Scan for the cell matching the given text and deliver its (X, Y) coordinate at center. 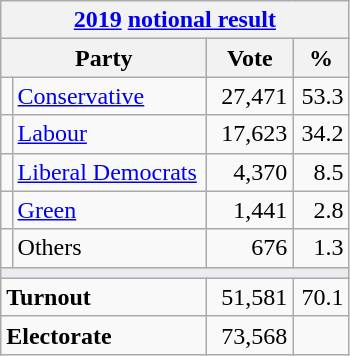
34.2 (321, 134)
73,568 (250, 335)
4,370 (250, 172)
2019 notional result (175, 20)
% (321, 58)
27,471 (250, 96)
Conservative (110, 96)
Electorate (104, 335)
1.3 (321, 248)
2.8 (321, 210)
53.3 (321, 96)
17,623 (250, 134)
676 (250, 248)
Green (110, 210)
70.1 (321, 297)
Others (110, 248)
Labour (110, 134)
51,581 (250, 297)
Party (104, 58)
Turnout (104, 297)
Vote (250, 58)
Liberal Democrats (110, 172)
1,441 (250, 210)
8.5 (321, 172)
